From the cell containing the given text, extract its center point as (X, Y) coordinate. 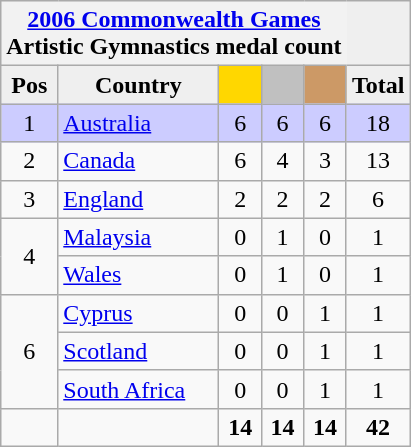
Canada (138, 161)
Australia (138, 123)
18 (378, 123)
13 (378, 161)
South Africa (138, 389)
42 (378, 427)
Country (138, 85)
Wales (138, 275)
Total (378, 85)
Malaysia (138, 237)
2006 Commonwealth Games Artistic Gymnastics medal count (174, 34)
Pos (30, 85)
Cyprus (138, 313)
England (138, 199)
Scotland (138, 351)
